Identify which cell holds the provided text, then report its [X, Y] central coordinate. 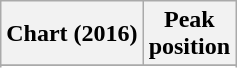
Chart (2016) [72, 34]
Peak position [189, 34]
